Capture the cell that displays the provided text and extract its [x, y] central coordinate. 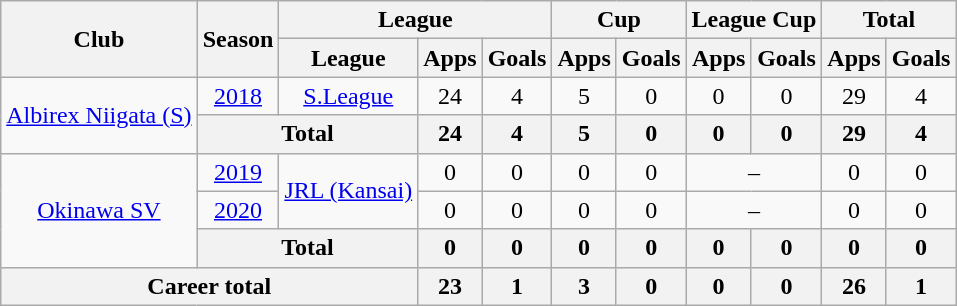
Cup [619, 20]
23 [450, 286]
League Cup [754, 20]
3 [584, 286]
2019 [238, 172]
Club [99, 39]
Career total [210, 286]
2018 [238, 96]
2020 [238, 210]
Season [238, 39]
Okinawa SV [99, 210]
Albirex Niigata (S) [99, 115]
26 [854, 286]
JRL (Kansai) [348, 191]
S.League [348, 96]
